From the cell containing the given text, extract its center point as (x, y) coordinate. 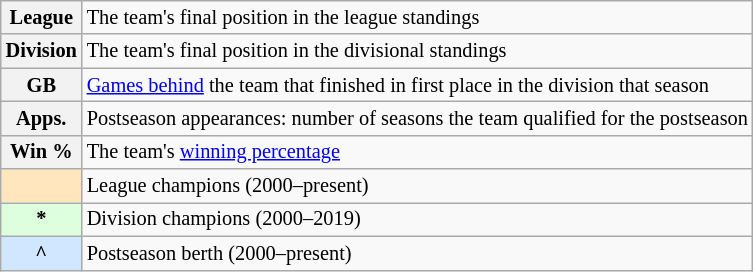
Win % (42, 152)
Postseason berth (2000–present) (418, 253)
League (42, 17)
Apps. (42, 118)
Games behind the team that finished in first place in the division that season (418, 85)
The team's final position in the divisional standings (418, 51)
* (42, 219)
Division champions (2000–2019) (418, 219)
League champions (2000–present) (418, 186)
The team's winning percentage (418, 152)
GB (42, 85)
The team's final position in the league standings (418, 17)
Division (42, 51)
^ (42, 253)
Postseason appearances: number of seasons the team qualified for the postseason (418, 118)
